For the text-containing cell, return its midpoint in [X, Y] coordinate format. 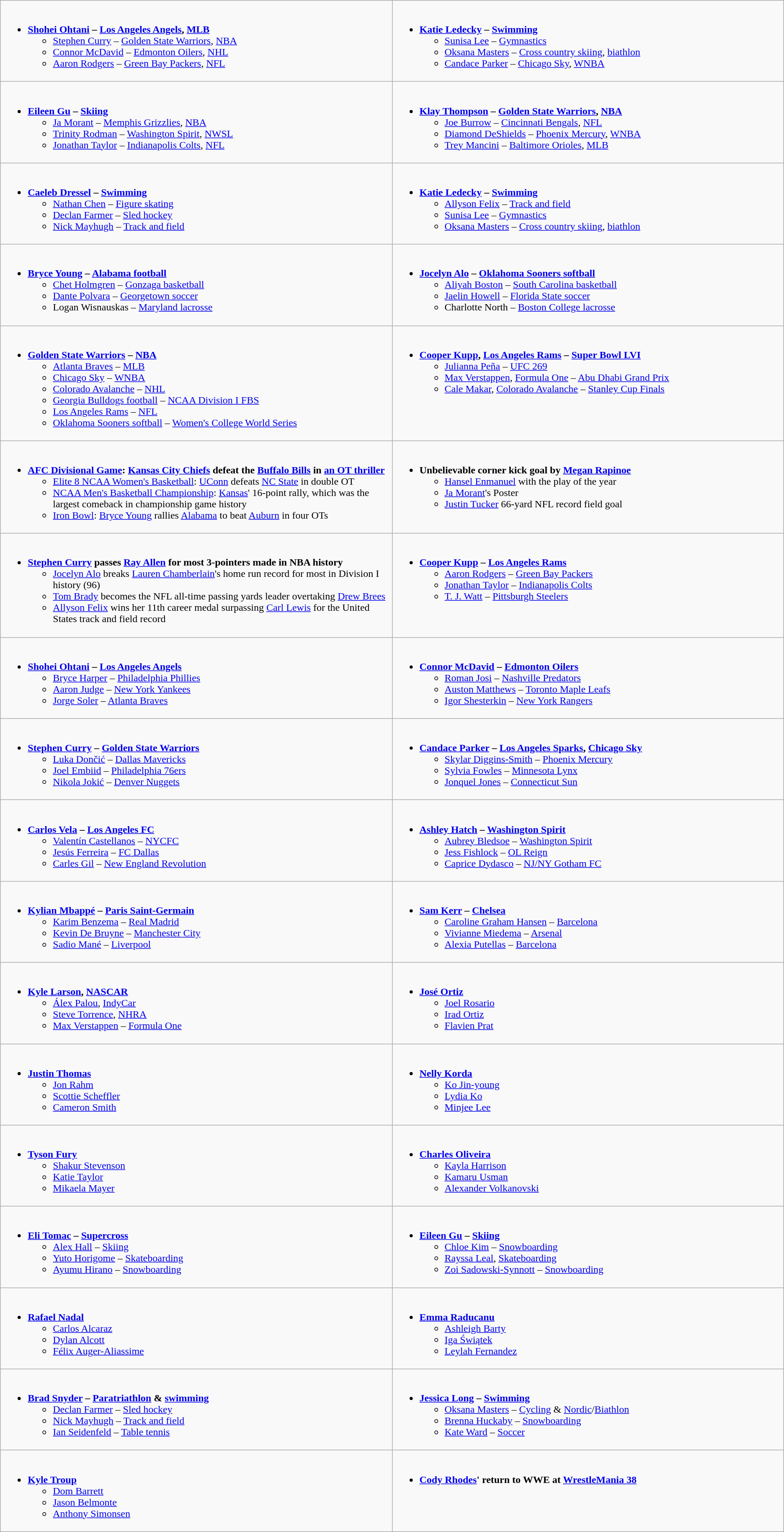
Emma RaducanuAshleigh BartyIga ŚwiątekLeylah Fernandez [588, 1328]
Ashley Hatch – Washington SpiritAubrey Bledsoe – Washington SpiritJess Fishlock – OL ReignCaprice Dydasco – NJ/NY Gotham FC [588, 840]
Shohei Ohtani – Los Angeles AngelsBryce Harper – Philadelphia PhilliesAaron Judge – New York YankeesJorge Soler – Atlanta Braves [196, 678]
José OrtizJoel RosarioIrad OrtizFlavien Prat [588, 1003]
Jessica Long – SwimmingOksana Masters – Cycling & Nordic/BiathlonBrenna Huckaby – SnowboardingKate Ward – Soccer [588, 1410]
Rafael NadalCarlos AlcarazDylan AlcottFélix Auger-Aliassime [196, 1328]
Bryce Young – Alabama footballChet Holmgren – Gonzaga basketballDante Polvara – Georgetown soccerLogan Wisnauskas – Maryland lacrosse [196, 285]
Brad Snyder – Paratriathlon & swimmingDeclan Farmer – Sled hockeyNick Mayhugh – Track and fieldIan Seidenfeld – Table tennis [196, 1410]
Cooper Kupp – Los Angeles RamsAaron Rodgers – Green Bay PackersJonathan Taylor – Indianapolis ColtsT. J. Watt – Pittsburgh Steelers [588, 585]
Caeleb Dressel – SwimmingNathan Chen – Figure skatingDeclan Farmer – Sled hockeyNick Mayhugh – Track and field [196, 204]
Katie Ledecky – SwimmingSunisa Lee – GymnasticsOksana Masters – Cross country skiing, biathlonCandace Parker – Chicago Sky, WNBA [588, 41]
Kyle Larson, NASCARÁlex Palou, IndyCarSteve Torrence, NHRAMax Verstappen – Formula One [196, 1003]
Eileen Gu – SkiingJa Morant – Memphis Grizzlies, NBATrinity Rodman – Washington Spirit, NWSLJonathan Taylor – Indianapolis Colts, NFL [196, 122]
Nelly KordaKo Jin-youngLydia KoMinjee Lee [588, 1085]
Charles OliveiraKayla HarrisonKamaru UsmanAlexander Volkanovski [588, 1166]
Justin ThomasJon RahmScottie SchefflerCameron Smith [196, 1085]
Kyle TroupDom BarrettJason BelmonteAnthony Simonsen [196, 1491]
Tyson FuryShakur StevensonKatie TaylorMikaela Mayer [196, 1166]
Connor McDavid – Edmonton OilersRoman Josi – Nashville PredatorsAuston Matthews – Toronto Maple LeafsIgor Shesterkin – New York Rangers [588, 678]
Carlos Vela – Los Angeles FCValentín Castellanos – NYCFCJesús Ferreira – FC DallasCarles Gil – New England Revolution [196, 840]
Stephen Curry – Golden State WarriorsLuka Dončić – Dallas MavericksJoel Embiid – Philadelphia 76ersNikola Jokić – Denver Nuggets [196, 759]
Cody Rhodes' return to WWE at WrestleMania 38 [588, 1491]
Candace Parker – Los Angeles Sparks, Chicago SkySkylar Diggins-Smith – Phoenix MercurySylvia Fowles – Minnesota LynxJonquel Jones – Connecticut Sun [588, 759]
Katie Ledecky – SwimmingAllyson Felix – Track and fieldSunisa Lee – GymnasticsOksana Masters – Cross country skiing, biathlon [588, 204]
Sam Kerr – ChelseaCaroline Graham Hansen – BarcelonaVivianne Miedema – ArsenalAlexia Putellas – Barcelona [588, 922]
Kylian Mbappé – Paris Saint-GermainKarim Benzema – Real MadridKevin De Bruyne – Manchester CitySadio Mané – Liverpool [196, 922]
Unbelievable corner kick goal by Megan RapinoeHansel Enmanuel with the play of the yearJa Morant's PosterJustin Tucker 66-yard NFL record field goal [588, 487]
Eli Tomac – SupercrossAlex Hall – SkiingYuto Horigome – SkateboardingAyumu Hirano – Snowboarding [196, 1247]
Eileen Gu – SkiingChloe Kim – SnowboardingRayssa Leal, SkateboardingZoi Sadowski-Synnott – Snowboarding [588, 1247]
